Return the (X, Y) coordinate for the center point of the cell that contains the specified text.  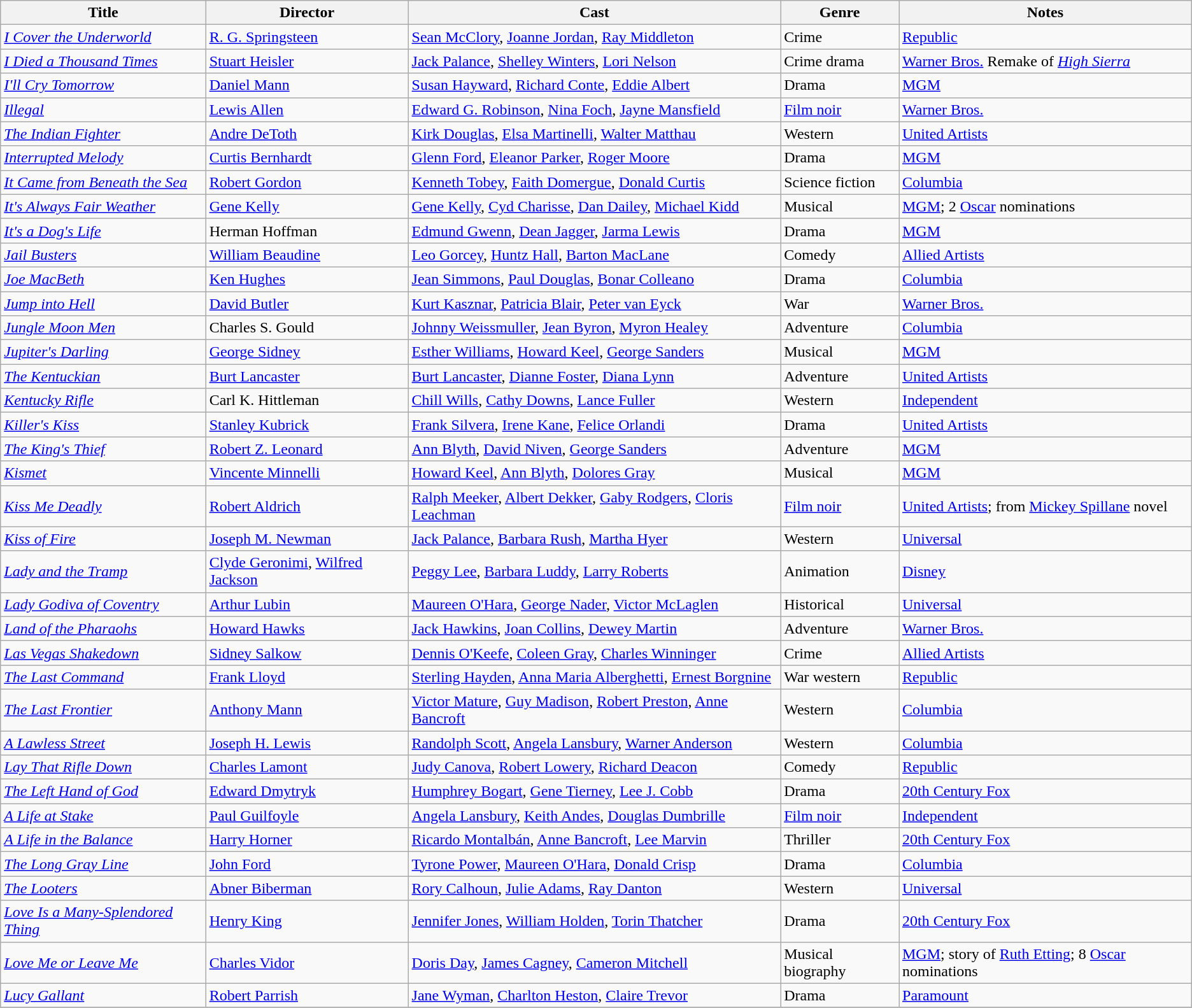
Illegal (103, 110)
I Died a Thousand Times (103, 61)
Sidney Salkow (307, 653)
Henry King (307, 921)
David Butler (307, 304)
Edmund Gwenn, Dean Jagger, Jarma Lewis (595, 231)
Warner Bros. Remake of High Sierra (1046, 61)
Angela Lansbury, Keith Andes, Douglas Dumbrille (595, 816)
Jennifer Jones, William Holden, Torin Thatcher (595, 921)
Jane Wyman, Charlton Heston, Claire Trevor (595, 995)
Glenn Ford, Eleanor Parker, Roger Moore (595, 158)
Jupiter's Darling (103, 352)
Chill Wills, Cathy Downs, Lance Fuller (595, 401)
Johnny Weissmuller, Jean Byron, Myron Healey (595, 328)
It Came from Beneath the Sea (103, 182)
Rory Calhoun, Julie Adams, Ray Danton (595, 888)
Historical (840, 604)
Stuart Heisler (307, 61)
Arthur Lubin (307, 604)
Sterling Hayden, Anna Maria Alberghetti, Ernest Borgnine (595, 677)
Edward Dmytryk (307, 791)
George Sidney (307, 352)
Science fiction (840, 182)
Las Vegas Shakedown (103, 653)
Love Is a Many-Splendored Thing (103, 921)
Genre (840, 13)
Interrupted Melody (103, 158)
Herman Hoffman (307, 231)
Andre DeToth (307, 134)
Jack Palance, Shelley Winters, Lori Nelson (595, 61)
Kentucky Rifle (103, 401)
Kirk Douglas, Elsa Martinelli, Walter Matthau (595, 134)
Jump into Hell (103, 304)
Lucy Gallant (103, 995)
Anthony Mann (307, 709)
I'll Cry Tomorrow (103, 85)
Musical biography (840, 963)
Randolph Scott, Angela Lansbury, Warner Anderson (595, 743)
A Lawless Street (103, 743)
The Left Hand of God (103, 791)
The Kentuckian (103, 376)
Gene Kelly, Cyd Charisse, Dan Dailey, Michael Kidd (595, 206)
Land of the Pharaohs (103, 628)
Thriller (840, 840)
Stanley Kubrick (307, 425)
Paramount (1046, 995)
MGM; 2 Oscar nominations (1046, 206)
Ken Hughes (307, 279)
Robert Aldrich (307, 506)
War (840, 304)
Judy Canova, Robert Lowery, Richard Deacon (595, 767)
Charles Vidor (307, 963)
Harry Horner (307, 840)
Kenneth Tobey, Faith Domergue, Donald Curtis (595, 182)
Victor Mature, Guy Madison, Robert Preston, Anne Bancroft (595, 709)
Curtis Bernhardt (307, 158)
Lady Godiva of Coventry (103, 604)
It's a Dog's Life (103, 231)
Crime drama (840, 61)
Joe MacBeth (103, 279)
It's Always Fair Weather (103, 206)
R. G. Springsteen (307, 37)
Sean McClory, Joanne Jordan, Ray Middleton (595, 37)
Jail Busters (103, 255)
Frank Lloyd (307, 677)
Robert Gordon (307, 182)
Doris Day, James Cagney, Cameron Mitchell (595, 963)
Ralph Meeker, Albert Dekker, Gaby Rodgers, Cloris Leachman (595, 506)
Frank Silvera, Irene Kane, Felice Orlandi (595, 425)
Ann Blyth, David Niven, George Sanders (595, 449)
Esther Williams, Howard Keel, George Sanders (595, 352)
Robert Z. Leonard (307, 449)
Joseph H. Lewis (307, 743)
The Looters (103, 888)
Animation (840, 572)
Burt Lancaster, Dianne Foster, Diana Lynn (595, 376)
The Long Gray Line (103, 864)
The Indian Fighter (103, 134)
Susan Hayward, Richard Conte, Eddie Albert (595, 85)
The Last Frontier (103, 709)
Daniel Mann (307, 85)
Director (307, 13)
Lay That Rifle Down (103, 767)
Kiss of Fire (103, 539)
Killer's Kiss (103, 425)
William Beaudine (307, 255)
Abner Biberman (307, 888)
Maureen O'Hara, George Nader, Victor McLaglen (595, 604)
Gene Kelly (307, 206)
Jean Simmons, Paul Douglas, Bonar Colleano (595, 279)
Disney (1046, 572)
Clyde Geronimi, Wilfred Jackson (307, 572)
Title (103, 13)
I Cover the Underworld (103, 37)
A Life at Stake (103, 816)
Peggy Lee, Barbara Luddy, Larry Roberts (595, 572)
United Artists; from Mickey Spillane novel (1046, 506)
Robert Parrish (307, 995)
Jungle Moon Men (103, 328)
Lewis Allen (307, 110)
Ricardo Montalbán, Anne Bancroft, Lee Marvin (595, 840)
Paul Guilfoyle (307, 816)
Kiss Me Deadly (103, 506)
Burt Lancaster (307, 376)
Kurt Kasznar, Patricia Blair, Peter van Eyck (595, 304)
Lady and the Tramp (103, 572)
War western (840, 677)
Charles S. Gould (307, 328)
Jack Hawkins, Joan Collins, Dewey Martin (595, 628)
A Life in the Balance (103, 840)
Leo Gorcey, Huntz Hall, Barton MacLane (595, 255)
Howard Hawks (307, 628)
The King's Thief (103, 449)
John Ford (307, 864)
Edward G. Robinson, Nina Foch, Jayne Mansfield (595, 110)
Howard Keel, Ann Blyth, Dolores Gray (595, 473)
Charles Lamont (307, 767)
Tyrone Power, Maureen O'Hara, Donald Crisp (595, 864)
Dennis O'Keefe, Coleen Gray, Charles Winninger (595, 653)
Humphrey Bogart, Gene Tierney, Lee J. Cobb (595, 791)
Jack Palance, Barbara Rush, Martha Hyer (595, 539)
Cast (595, 13)
The Last Command (103, 677)
Carl K. Hittleman (307, 401)
Joseph M. Newman (307, 539)
Notes (1046, 13)
Vincente Minnelli (307, 473)
Kismet (103, 473)
MGM; story of Ruth Etting; 8 Oscar nominations (1046, 963)
Love Me or Leave Me (103, 963)
